Output the [X, Y] coordinate of the center of the cell containing the given text.  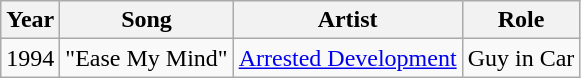
Year [30, 20]
Artist [348, 20]
Guy in Car [521, 58]
Arrested Development [348, 58]
Song [146, 20]
1994 [30, 58]
"Ease My Mind" [146, 58]
Role [521, 20]
